Capture the cell that displays the provided text and extract its [X, Y] central coordinate. 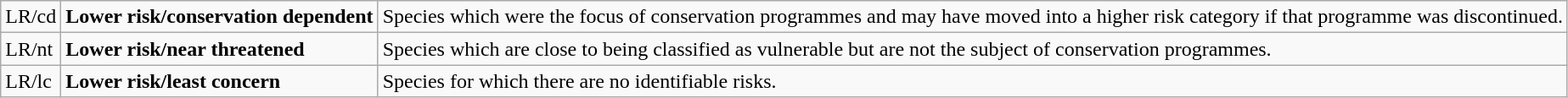
Species which are close to being classified as vulnerable but are not the subject of conservation programmes. [973, 49]
Lower risk/conservation dependent [219, 17]
LR/cd [31, 17]
Lower risk/least concern [219, 81]
LR/lc [31, 81]
Species for which there are no identifiable risks. [973, 81]
LR/nt [31, 49]
Species which were the focus of conservation programmes and may have moved into a higher risk category if that programme was discontinued. [973, 17]
Lower risk/near threatened [219, 49]
